From the cell containing the given text, extract its center point as (x, y) coordinate. 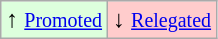
↑ Promoted (54, 20)
↓ Relegated (162, 20)
